From the cell containing the given text, extract its center point as (X, Y) coordinate. 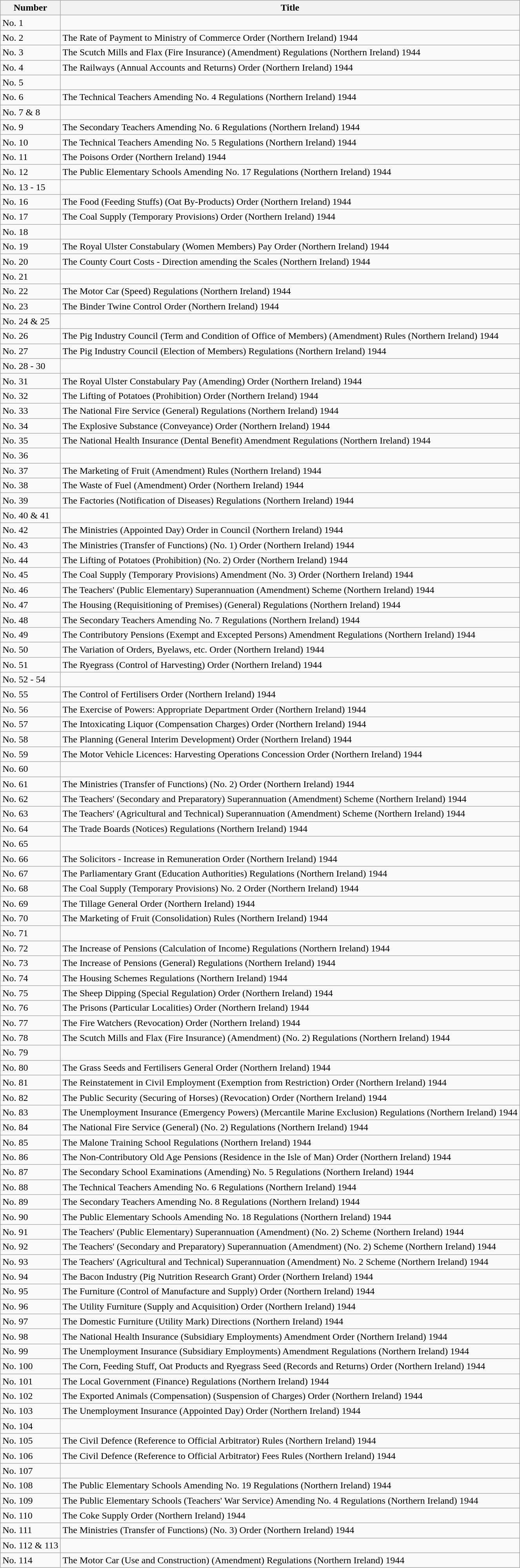
No. 37 (31, 471)
No. 109 (31, 1501)
The Intoxicating Liquor (Compensation Charges) Order (Northern Ireland) 1944 (290, 724)
No. 32 (31, 396)
No. 18 (31, 232)
No. 28 - 30 (31, 366)
No. 85 (31, 1142)
The Technical Teachers Amending No. 6 Regulations (Northern Ireland) 1944 (290, 1187)
The Furniture (Control of Manufacture and Supply) Order (Northern Ireland) 1944 (290, 1292)
The Technical Teachers Amending No. 5 Regulations (Northern Ireland) 1944 (290, 142)
No. 51 (31, 665)
The Coal Supply (Temporary Provisions) Order (Northern Ireland) 1944 (290, 217)
No. 62 (31, 799)
No. 74 (31, 978)
The Variation of Orders, Byelaws, etc. Order (Northern Ireland) 1944 (290, 649)
The Marketing of Fruit (Consolidation) Rules (Northern Ireland) 1944 (290, 919)
The National Health Insurance (Dental Benefit) Amendment Regulations (Northern Ireland) 1944 (290, 441)
No. 27 (31, 351)
No. 83 (31, 1112)
The Binder Twine Control Order (Northern Ireland) 1944 (290, 306)
The Planning (General Interim Development) Order (Northern Ireland) 1944 (290, 739)
The Housing (Requisitioning of Premises) (General) Regulations (Northern Ireland) 1944 (290, 605)
The Motor Car (Speed) Regulations (Northern Ireland) 1944 (290, 291)
No. 71 (31, 933)
No. 26 (31, 336)
No. 93 (31, 1262)
No. 106 (31, 1456)
No. 44 (31, 560)
No. 79 (31, 1053)
No. 38 (31, 486)
The Trade Boards (Notices) Regulations (Northern Ireland) 1944 (290, 829)
No. 65 (31, 844)
The Malone Training School Regulations (Northern Ireland) 1944 (290, 1142)
The Public Security (Securing of Horses) (Revocation) Order (Northern Ireland) 1944 (290, 1097)
No. 84 (31, 1127)
No. 2 (31, 38)
The Motor Car (Use and Construction) (Amendment) Regulations (Northern Ireland) 1944 (290, 1560)
No. 3 (31, 53)
No. 105 (31, 1441)
The County Court Costs - Direction amending the Scales (Northern Ireland) 1944 (290, 262)
No. 23 (31, 306)
No. 42 (31, 530)
No. 108 (31, 1486)
The Secondary Teachers Amending No. 7 Regulations (Northern Ireland) 1944 (290, 620)
The Civil Defence (Reference to Official Arbitrator) Rules (Northern Ireland) 1944 (290, 1441)
The Teachers' (Secondary and Preparatory) Superannuation (Amendment) Scheme (Northern Ireland) 1944 (290, 799)
The Waste of Fuel (Amendment) Order (Northern Ireland) 1944 (290, 486)
The Marketing of Fruit (Amendment) Rules (Northern Ireland) 1944 (290, 471)
No. 46 (31, 590)
No. 49 (31, 635)
No. 87 (31, 1172)
The Rate of Payment to Ministry of Commerce Order (Northern Ireland) 1944 (290, 38)
No. 59 (31, 754)
No. 52 - 54 (31, 680)
No. 80 (31, 1068)
The Teachers' (Secondary and Preparatory) Superannuation (Amendment) (No. 2) Scheme (Northern Ireland) 1944 (290, 1247)
No. 114 (31, 1560)
No. 81 (31, 1082)
No. 97 (31, 1321)
The Exported Animals (Compensation) (Suspension of Charges) Order (Northern Ireland) 1944 (290, 1396)
The Reinstatement in Civil Employment (Exemption from Restriction) Order (Northern Ireland) 1944 (290, 1082)
The Bacon Industry (Pig Nutrition Research Grant) Order (Northern Ireland) 1944 (290, 1277)
The Secondary Teachers Amending No. 8 Regulations (Northern Ireland) 1944 (290, 1202)
The Teachers' (Agricultural and Technical) Superannuation (Amendment) No. 2 Scheme (Northern Ireland) 1944 (290, 1262)
No. 31 (31, 381)
The Royal Ulster Constabulary Pay (Amending) Order (Northern Ireland) 1944 (290, 381)
No. 48 (31, 620)
The Teachers' (Public Elementary) Superannuation (Amendment) Scheme (Northern Ireland) 1944 (290, 590)
The Lifting of Potatoes (Prohibition) (No. 2) Order (Northern Ireland) 1944 (290, 560)
The Non-Contributory Old Age Pensions (Residence in the Isle of Man) Order (Northern Ireland) 1944 (290, 1157)
The Ministries (Transfer of Functions) (No. 2) Order (Northern Ireland) 1944 (290, 784)
The Coke Supply Order (Northern Ireland) 1944 (290, 1515)
No. 95 (31, 1292)
The Pig Industry Council (Term and Condition of Office of Members) (Amendment) Rules (Northern Ireland) 1944 (290, 336)
No. 73 (31, 963)
The Grass Seeds and Fertilisers General Order (Northern Ireland) 1944 (290, 1068)
No. 72 (31, 948)
No. 88 (31, 1187)
The Civil Defence (Reference to Official Arbitrator) Fees Rules (Northern Ireland) 1944 (290, 1456)
No. 12 (31, 172)
The Coal Supply (Temporary Provisions) Amendment (No. 3) Order (Northern Ireland) 1944 (290, 575)
The Fire Watchers (Revocation) Order (Northern Ireland) 1944 (290, 1023)
The Unemployment Insurance (Subsidiary Employments) Amendment Regulations (Northern Ireland) 1944 (290, 1351)
The Prisons (Particular Localities) Order (Northern Ireland) 1944 (290, 1008)
No. 61 (31, 784)
No. 6 (31, 97)
No. 43 (31, 545)
The Parliamentary Grant (Education Authorities) Regulations (Northern Ireland) 1944 (290, 873)
No. 33 (31, 411)
No. 76 (31, 1008)
No. 69 (31, 903)
No. 50 (31, 649)
The Coal Supply (Temporary Provisions) No. 2 Order (Northern Ireland) 1944 (290, 888)
The Food (Feeding Stuffs) (Oat By-Products) Order (Northern Ireland) 1944 (290, 202)
The Pig Industry Council (Election of Members) Regulations (Northern Ireland) 1944 (290, 351)
No. 16 (31, 202)
The National Fire Service (General) Regulations (Northern Ireland) 1944 (290, 411)
No. 64 (31, 829)
The Public Elementary Schools Amending No. 19 Regulations (Northern Ireland) 1944 (290, 1486)
No. 70 (31, 919)
No. 92 (31, 1247)
The Technical Teachers Amending No. 4 Regulations (Northern Ireland) 1944 (290, 97)
The Scutch Mills and Flax (Fire Insurance) (Amendment) Regulations (Northern Ireland) 1944 (290, 53)
No. 89 (31, 1202)
No. 104 (31, 1426)
The Utility Furniture (Supply and Acquisition) Order (Northern Ireland) 1944 (290, 1306)
No. 7 & 8 (31, 112)
No. 21 (31, 276)
No. 86 (31, 1157)
No. 1 (31, 23)
The Explosive Substance (Conveyance) Order (Northern Ireland) 1944 (290, 426)
The Increase of Pensions (Calculation of Income) Regulations (Northern Ireland) 1944 (290, 948)
No. 24 & 25 (31, 321)
No. 17 (31, 217)
No. 19 (31, 247)
The Public Elementary Schools Amending No. 17 Regulations (Northern Ireland) 1944 (290, 172)
The Teachers' (Public Elementary) Superannuation (Amendment) (No. 2) Scheme (Northern Ireland) 1944 (290, 1232)
No. 10 (31, 142)
No. 77 (31, 1023)
No. 103 (31, 1411)
The Unemployment Insurance (Appointed Day) Order (Northern Ireland) 1944 (290, 1411)
The Lifting of Potatoes (Prohibition) Order (Northern Ireland) 1944 (290, 396)
No. 9 (31, 127)
No. 110 (31, 1515)
The Scutch Mills and Flax (Fire Insurance) (Amendment) (No. 2) Regulations (Northern Ireland) 1944 (290, 1038)
No. 57 (31, 724)
No. 68 (31, 888)
The Royal Ulster Constabulary (Women Members) Pay Order (Northern Ireland) 1944 (290, 247)
No. 40 & 41 (31, 515)
The National Health Insurance (Subsidiary Employments) Amendment Order (Northern Ireland) 1944 (290, 1336)
No. 35 (31, 441)
No. 20 (31, 262)
No. 112 & 113 (31, 1545)
No. 56 (31, 709)
The Housing Schemes Regulations (Northern Ireland) 1944 (290, 978)
The Secondary School Examinations (Amending) No. 5 Regulations (Northern Ireland) 1944 (290, 1172)
The Secondary Teachers Amending No. 6 Regulations (Northern Ireland) 1944 (290, 127)
The National Fire Service (General) (No. 2) Regulations (Northern Ireland) 1944 (290, 1127)
No. 99 (31, 1351)
No. 34 (31, 426)
The Tillage General Order (Northern Ireland) 1944 (290, 903)
No. 78 (31, 1038)
No. 90 (31, 1217)
No. 98 (31, 1336)
No. 96 (31, 1306)
No. 63 (31, 814)
No. 66 (31, 859)
No. 4 (31, 67)
The Unemployment Insurance (Emergency Powers) (Mercantile Marine Exclusion) Regulations (Northern Ireland) 1944 (290, 1112)
No. 102 (31, 1396)
The Control of Fertilisers Order (Northern Ireland) 1944 (290, 695)
The Domestic Furniture (Utility Mark) Directions (Northern Ireland) 1944 (290, 1321)
The Contributory Pensions (Exempt and Excepted Persons) Amendment Regulations (Northern Ireland) 1944 (290, 635)
No. 60 (31, 769)
The Public Elementary Schools Amending No. 18 Regulations (Northern Ireland) 1944 (290, 1217)
The Public Elementary Schools (Teachers' War Service) Amending No. 4 Regulations (Northern Ireland) 1944 (290, 1501)
No. 36 (31, 456)
The Local Government (Finance) Regulations (Northern Ireland) 1944 (290, 1381)
No. 111 (31, 1530)
No. 55 (31, 695)
No. 22 (31, 291)
No. 45 (31, 575)
No. 39 (31, 500)
No. 58 (31, 739)
The Exercise of Powers: Appropriate Department Order (Northern Ireland) 1944 (290, 709)
No. 82 (31, 1097)
The Solicitors - Increase in Remuneration Order (Northern Ireland) 1944 (290, 859)
The Teachers' (Agricultural and Technical) Superannuation (Amendment) Scheme (Northern Ireland) 1944 (290, 814)
The Ministries (Transfer of Functions) (No. 3) Order (Northern Ireland) 1944 (290, 1530)
The Railways (Annual Accounts and Returns) Order (Northern Ireland) 1944 (290, 67)
No. 11 (31, 157)
No. 75 (31, 993)
The Corn, Feeding Stuff, Oat Products and Ryegrass Seed (Records and Returns) Order (Northern Ireland) 1944 (290, 1366)
No. 100 (31, 1366)
No. 107 (31, 1471)
Title (290, 8)
The Motor Vehicle Licences: Harvesting Operations Concession Order (Northern Ireland) 1944 (290, 754)
No. 67 (31, 873)
The Increase of Pensions (General) Regulations (Northern Ireland) 1944 (290, 963)
The Sheep Dipping (Special Regulation) Order (Northern Ireland) 1944 (290, 993)
Number (31, 8)
The Ministries (Appointed Day) Order in Council (Northern Ireland) 1944 (290, 530)
No. 47 (31, 605)
The Ryegrass (Control of Harvesting) Order (Northern Ireland) 1944 (290, 665)
No. 13 - 15 (31, 187)
The Poisons Order (Northern Ireland) 1944 (290, 157)
The Ministries (Transfer of Functions) (No. 1) Order (Northern Ireland) 1944 (290, 545)
No. 94 (31, 1277)
No. 101 (31, 1381)
No. 5 (31, 82)
The Factories (Notification of Diseases) Regulations (Northern Ireland) 1944 (290, 500)
No. 91 (31, 1232)
